Return the [X, Y] coordinate for the center point of the cell that contains the specified text.  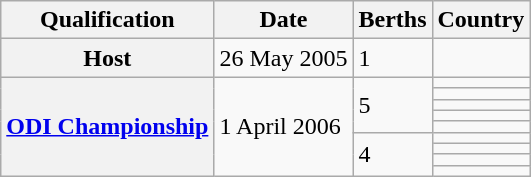
26 May 2005 [284, 58]
Country [481, 20]
ODI Championship [108, 127]
Date [284, 20]
Host [108, 58]
1 April 2006 [284, 127]
5 [392, 104]
1 [392, 58]
Berths [392, 20]
4 [392, 154]
Qualification [108, 20]
